Return the (X, Y) coordinate for the center point of the cell that contains the specified text.  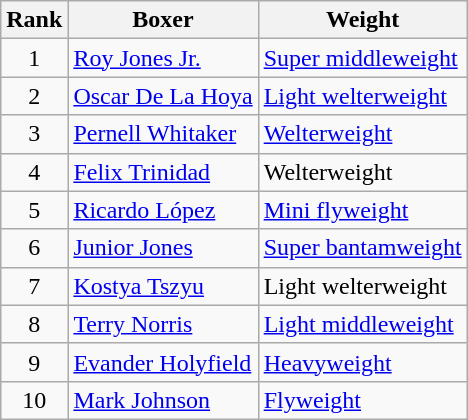
Light middleweight (362, 324)
7 (34, 286)
Super bantamweight (362, 248)
9 (34, 362)
Boxer (163, 20)
4 (34, 172)
Pernell Whitaker (163, 134)
Junior Jones (163, 248)
Super middleweight (362, 58)
10 (34, 400)
Rank (34, 20)
Evander Holyfield (163, 362)
Mark Johnson (163, 400)
Roy Jones Jr. (163, 58)
Mini flyweight (362, 210)
1 (34, 58)
2 (34, 96)
5 (34, 210)
Kostya Tszyu (163, 286)
Flyweight (362, 400)
Felix Trinidad (163, 172)
3 (34, 134)
Heavyweight (362, 362)
Oscar De La Hoya (163, 96)
Ricardo López (163, 210)
Weight (362, 20)
Terry Norris (163, 324)
8 (34, 324)
6 (34, 248)
